Detect which cell encompasses the target text, then output its [x, y] center coordinate. 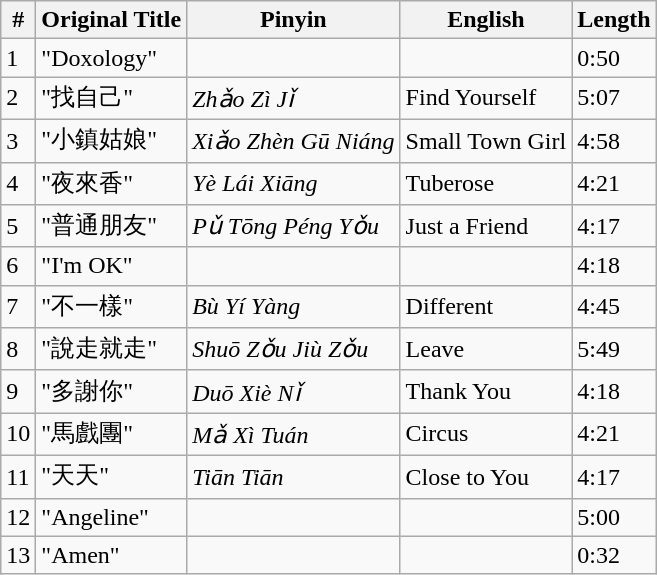
"Amen" [112, 555]
Small Town Girl [486, 140]
# [18, 20]
"說走就走" [112, 350]
Just a Friend [486, 226]
4:45 [614, 306]
Shuō Zǒu Jiù Zǒu [294, 350]
5:49 [614, 350]
Zhǎo Zì Jǐ [294, 98]
9 [18, 392]
"找自己" [112, 98]
Tuberose [486, 184]
"不一樣" [112, 306]
5:07 [614, 98]
Thank You [486, 392]
4:58 [614, 140]
Original Title [112, 20]
Pinyin [294, 20]
"馬戲團" [112, 434]
11 [18, 476]
5:00 [614, 517]
"多謝你" [112, 392]
"普通朋友" [112, 226]
0:50 [614, 58]
10 [18, 434]
2 [18, 98]
Pǔ Tōng Péng Yǒu [294, 226]
8 [18, 350]
1 [18, 58]
Bù Yí Yàng [294, 306]
4 [18, 184]
Tiān Tiān [294, 476]
Duō Xiè Nǐ [294, 392]
Length [614, 20]
Close to You [486, 476]
"Angeline" [112, 517]
"I'm OK" [112, 266]
"Doxology" [112, 58]
Xiǎo Zhèn Gū Niáng [294, 140]
"小鎮姑娘" [112, 140]
12 [18, 517]
3 [18, 140]
5 [18, 226]
Yè Lái Xiāng [294, 184]
6 [18, 266]
13 [18, 555]
Different [486, 306]
Find Yourself [486, 98]
"天天" [112, 476]
7 [18, 306]
Leave [486, 350]
English [486, 20]
0:32 [614, 555]
Circus [486, 434]
Mǎ Xì Tuán [294, 434]
"夜來香" [112, 184]
